Pinpoint the cell where the given text exists, returning its (X, Y) midpoint coordinate. 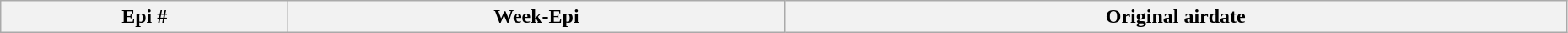
Epi # (145, 17)
Week-Epi (536, 17)
Original airdate (1176, 17)
